Capture the cell that displays the provided text and extract its [x, y] central coordinate. 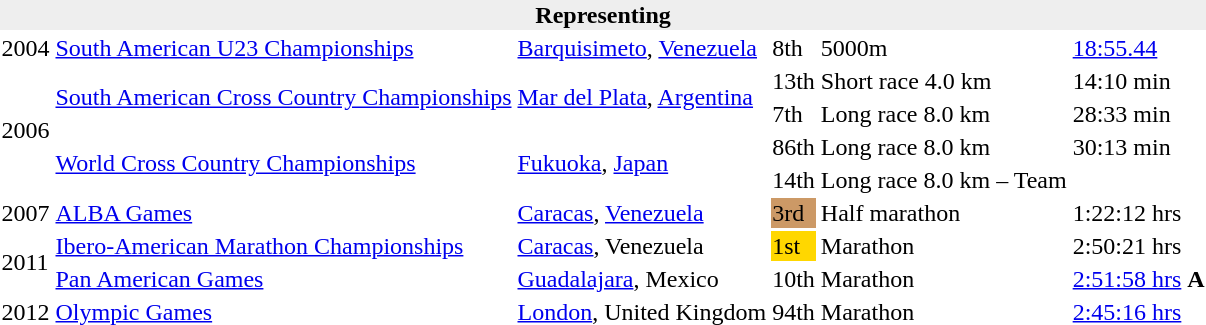
World Cross Country Championships [284, 164]
14th [794, 180]
18:55.44 [1138, 48]
South American Cross Country Championships [284, 98]
Representing [603, 15]
7th [794, 114]
2:50:21 hrs [1138, 246]
2011 [26, 262]
1st [794, 246]
86th [794, 147]
Long race 8.0 km – Team [944, 180]
10th [794, 279]
Short race 4.0 km [944, 81]
30:13 min [1138, 147]
8th [794, 48]
2:51:58 hrs A [1138, 279]
14:10 min [1138, 81]
Mar del Plata, Argentina [642, 98]
3rd [794, 213]
28:33 min [1138, 114]
1:22:12 hrs [1138, 213]
2004 [26, 48]
13th [794, 81]
2007 [26, 213]
Fukuoka, Japan [642, 164]
5000m [944, 48]
Half marathon [944, 213]
Guadalajara, Mexico [642, 279]
South American U23 Championships [284, 48]
Pan American Games [284, 279]
Barquisimeto, Venezuela [642, 48]
2006 [26, 130]
Ibero-American Marathon Championships [284, 246]
ALBA Games [284, 213]
